Output the [X, Y] coordinate of the center of the cell containing the given text.  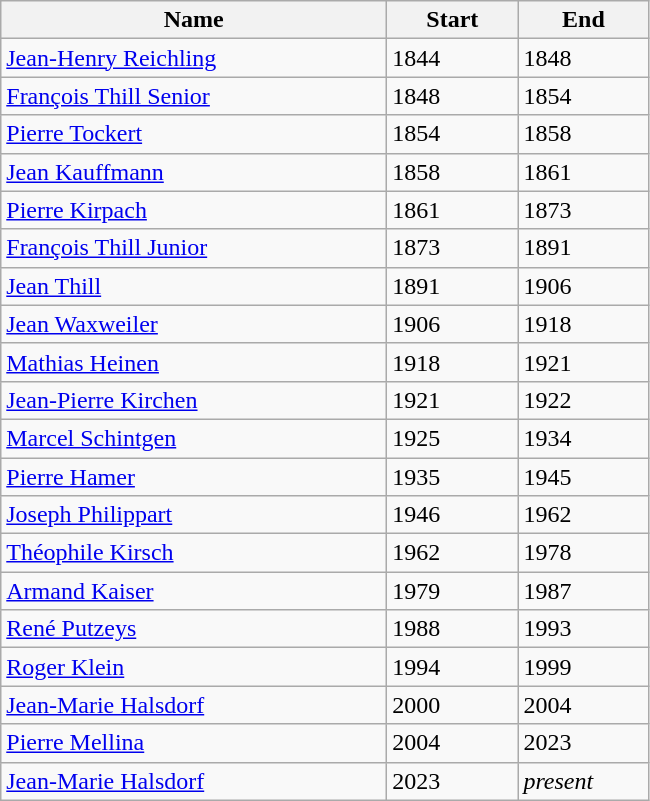
1987 [584, 591]
Armand Kaiser [194, 591]
1844 [452, 58]
End [584, 20]
Roger Klein [194, 667]
1925 [452, 438]
Mathias Heinen [194, 362]
Jean Kauffmann [194, 172]
François Thill Senior [194, 96]
Pierre Hamer [194, 477]
Start [452, 20]
Jean-Pierre Kirchen [194, 400]
1993 [584, 629]
René Putzeys [194, 629]
Jean Thill [194, 286]
Pierre Mellina [194, 743]
Jean Waxweiler [194, 324]
2000 [452, 705]
Joseph Philippart [194, 515]
1978 [584, 553]
Marcel Schintgen [194, 438]
1934 [584, 438]
François Thill Junior [194, 248]
1994 [452, 667]
1946 [452, 515]
1988 [452, 629]
Théophile Kirsch [194, 553]
1999 [584, 667]
present [584, 781]
1945 [584, 477]
Pierre Kirpach [194, 210]
1922 [584, 400]
1979 [452, 591]
Name [194, 20]
Pierre Tockert [194, 134]
Jean-Henry Reichling [194, 58]
1935 [452, 477]
